Identify which cell holds the provided text, then report its (x, y) central coordinate. 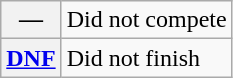
Did not finish (146, 58)
DNF (31, 58)
Did not compete (146, 20)
— (31, 20)
